Capture the cell that displays the provided text and extract its [X, Y] central coordinate. 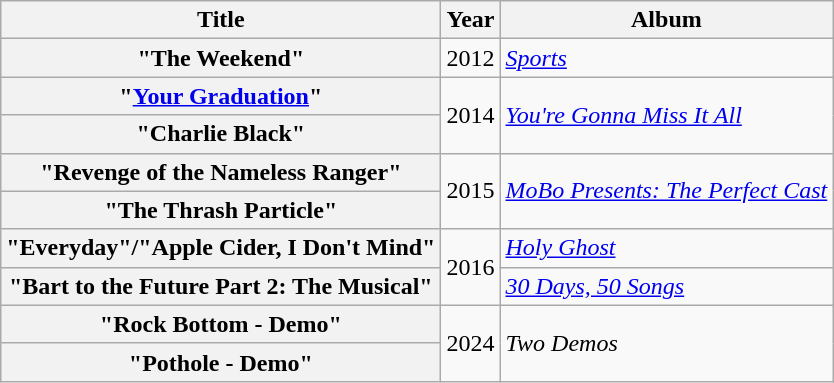
"Pothole - Demo" [221, 362]
Album [666, 20]
Two Demos [666, 343]
"Everyday"/"Apple Cider, I Don't Mind" [221, 248]
2012 [470, 58]
You're Gonna Miss It All [666, 115]
"The Weekend" [221, 58]
Holy Ghost [666, 248]
2024 [470, 343]
"Revenge of the Nameless Ranger" [221, 172]
MoBo Presents: The Perfect Cast [666, 191]
2016 [470, 267]
"The Thrash Particle" [221, 210]
"Bart to the Future Part 2: The Musical" [221, 286]
2015 [470, 191]
Year [470, 20]
"Your Graduation" [221, 96]
"Rock Bottom - Demo" [221, 324]
2014 [470, 115]
"Charlie Black" [221, 134]
Title [221, 20]
30 Days, 50 Songs [666, 286]
Sports [666, 58]
